Locate the cell with the specified text and output its [X, Y] center coordinate. 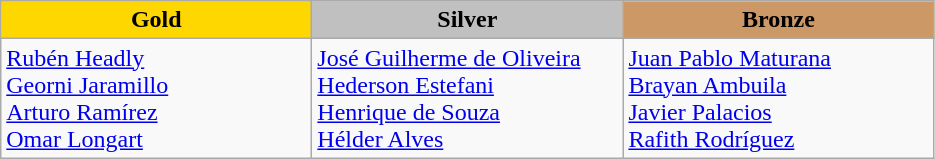
José Guilherme de OliveiraHederson EstefaniHenrique de SouzaHélder Alves [468, 98]
Silver [468, 20]
Bronze [778, 20]
Juan Pablo MaturanaBrayan AmbuilaJavier PalaciosRafith Rodríguez [778, 98]
Rubén HeadlyGeorni JaramilloArturo RamírezOmar Longart [156, 98]
Gold [156, 20]
